Detect which cell encompasses the target text, then output its (X, Y) center coordinate. 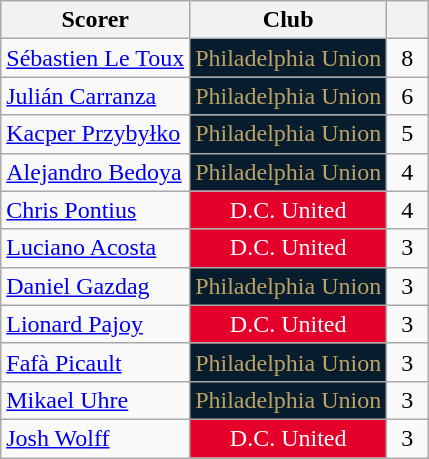
Kacper Przybyłko (96, 134)
Julián Carranza (96, 96)
Luciano Acosta (96, 248)
Alejandro Bedoya (96, 172)
6 (408, 96)
Fafà Picault (96, 362)
Chris Pontius (96, 210)
Daniel Gazdag (96, 286)
Josh Wolff (96, 438)
Lionard Pajoy (96, 324)
Club (288, 20)
Scorer (96, 20)
Mikael Uhre (96, 400)
Sébastien Le Toux (96, 58)
5 (408, 134)
8 (408, 58)
